Return the (x, y) coordinate for the center point of the cell that contains the specified text.  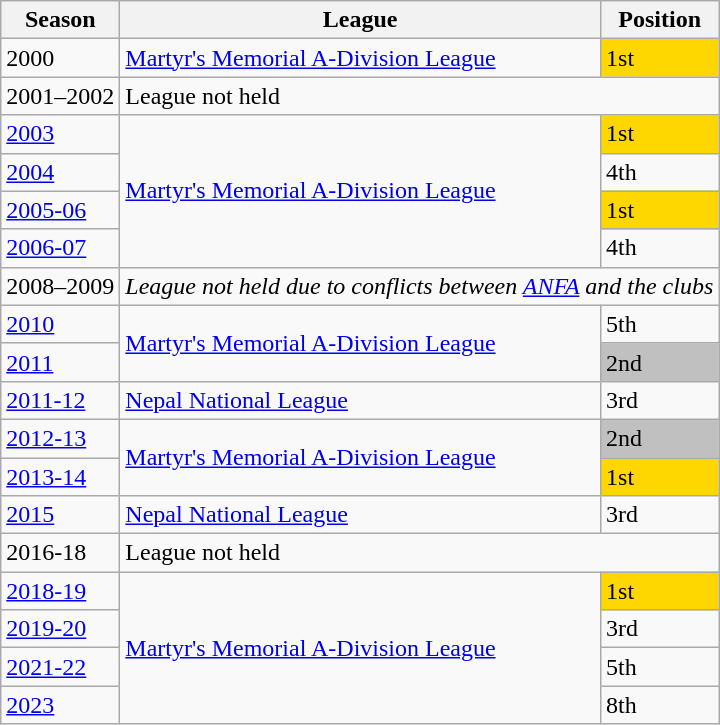
2005-06 (60, 210)
League not held due to conflicts between ANFA and the clubs (420, 286)
2013-14 (60, 477)
2019-20 (60, 629)
2004 (60, 172)
2000 (60, 58)
2001–2002 (60, 96)
Season (60, 20)
2021-22 (60, 667)
2008–2009 (60, 286)
2012-13 (60, 438)
2010 (60, 324)
Position (660, 20)
2011 (60, 362)
2011-12 (60, 400)
2016-18 (60, 553)
8th (660, 705)
2003 (60, 134)
2023 (60, 705)
2015 (60, 515)
2006-07 (60, 248)
2018-19 (60, 591)
League (360, 20)
